Provide the [x, y] coordinate of the cell's center where the given text is located.  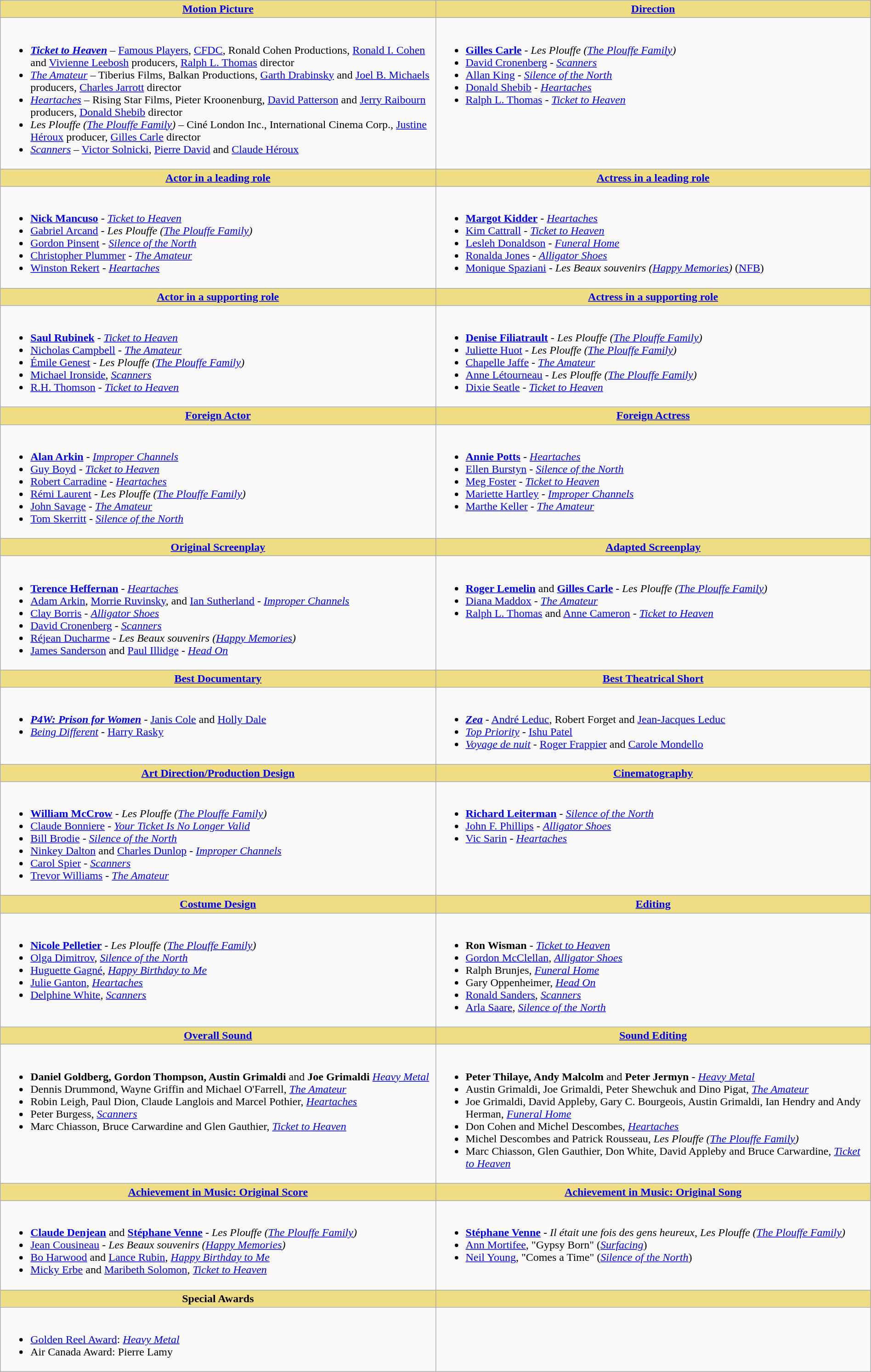
Original Screenplay [218, 547]
Editing [653, 904]
Foreign Actor [218, 416]
Actress in a leading role [653, 178]
Direction [653, 9]
Best Theatrical Short [653, 678]
Foreign Actress [653, 416]
Achievement in Music: Original Score [218, 1192]
Golden Reel Award: Heavy MetalAir Canada Award: Pierre Lamy [218, 1339]
Actor in a leading role [218, 178]
Adapted Screenplay [653, 547]
Zea - André Leduc, Robert Forget and Jean-Jacques LeducTop Priority - Ishu PatelVoyage de nuit - Roger Frappier and Carole Mondello [653, 726]
Roger Lemelin and Gilles Carle - Les Plouffe (The Plouffe Family)Diana Maddox - The AmateurRalph L. Thomas and Anne Cameron - Ticket to Heaven [653, 613]
Cinematography [653, 773]
Motion Picture [218, 9]
Art Direction/Production Design [218, 773]
Best Documentary [218, 678]
Richard Leiterman - Silence of the NorthJohn F. Phillips - Alligator ShoesVic Sarin - Heartaches [653, 839]
Actor in a supporting role [218, 297]
Actress in a supporting role [653, 297]
Special Awards [218, 1299]
P4W: Prison for Women - Janis Cole and Holly DaleBeing Different - Harry Rasky [218, 726]
Sound Editing [653, 1036]
Achievement in Music: Original Song [653, 1192]
Overall Sound [218, 1036]
Costume Design [218, 904]
